Pinpoint the cell where the given text exists, returning its (x, y) midpoint coordinate. 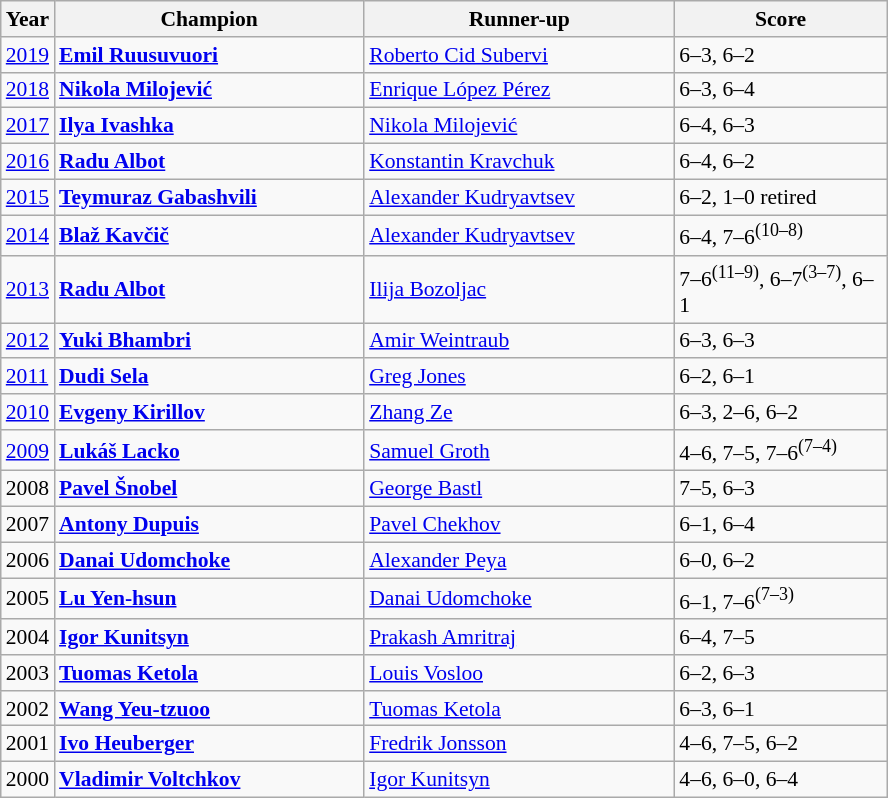
Teymuraz Gabashvili (209, 197)
2000 (28, 780)
Evgeny Kirillov (209, 412)
Yuki Bhambri (209, 341)
2011 (28, 377)
Pavel Šnobel (209, 489)
6–3, 6–3 (780, 341)
7–6(11–9), 6–7(3–7), 6–1 (780, 290)
6–4, 6–3 (780, 126)
6–3, 6–4 (780, 90)
2010 (28, 412)
2005 (28, 598)
4–6, 6–0, 6–4 (780, 780)
Score (780, 19)
Lu Yen-hsun (209, 598)
4–6, 7–5, 6–2 (780, 744)
George Bastl (519, 489)
Wang Yeu-tzuoo (209, 709)
Ivo Heuberger (209, 744)
2013 (28, 290)
Roberto Cid Subervi (519, 55)
Samuel Groth (519, 450)
Dudi Sela (209, 377)
2003 (28, 673)
2015 (28, 197)
6–0, 6–2 (780, 560)
Louis Vosloo (519, 673)
Champion (209, 19)
2007 (28, 525)
6–3, 2–6, 6–2 (780, 412)
Runner-up (519, 19)
2017 (28, 126)
Ilija Bozoljac (519, 290)
6–4, 7–5 (780, 637)
2019 (28, 55)
6–4, 6–2 (780, 162)
2016 (28, 162)
Blaž Kavčič (209, 236)
6–1, 7–6(7–3) (780, 598)
2014 (28, 236)
2004 (28, 637)
2018 (28, 90)
Zhang Ze (519, 412)
6–4, 7–6(10–8) (780, 236)
Alexander Peya (519, 560)
7–5, 6–3 (780, 489)
2002 (28, 709)
Amir Weintraub (519, 341)
Emil Ruusuvuori (209, 55)
2009 (28, 450)
Antony Dupuis (209, 525)
Enrique López Pérez (519, 90)
2012 (28, 341)
Konstantin Kravchuk (519, 162)
2008 (28, 489)
6–2, 6–3 (780, 673)
Fredrik Jonsson (519, 744)
6–2, 1–0 retired (780, 197)
6–3, 6–2 (780, 55)
Year (28, 19)
2006 (28, 560)
6–1, 6–4 (780, 525)
Pavel Chekhov (519, 525)
Vladimir Voltchkov (209, 780)
2001 (28, 744)
6–3, 6–1 (780, 709)
6–2, 6–1 (780, 377)
4–6, 7–5, 7–6(7–4) (780, 450)
Lukáš Lacko (209, 450)
Prakash Amritraj (519, 637)
Ilya Ivashka (209, 126)
Greg Jones (519, 377)
